For the text-containing cell, return its midpoint in [x, y] coordinate format. 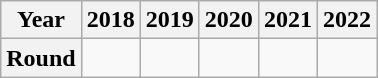
2021 [288, 20]
2019 [170, 20]
2022 [346, 20]
Year [41, 20]
2020 [228, 20]
2018 [110, 20]
Round [41, 58]
